Identify which cell holds the provided text, then report its (X, Y) central coordinate. 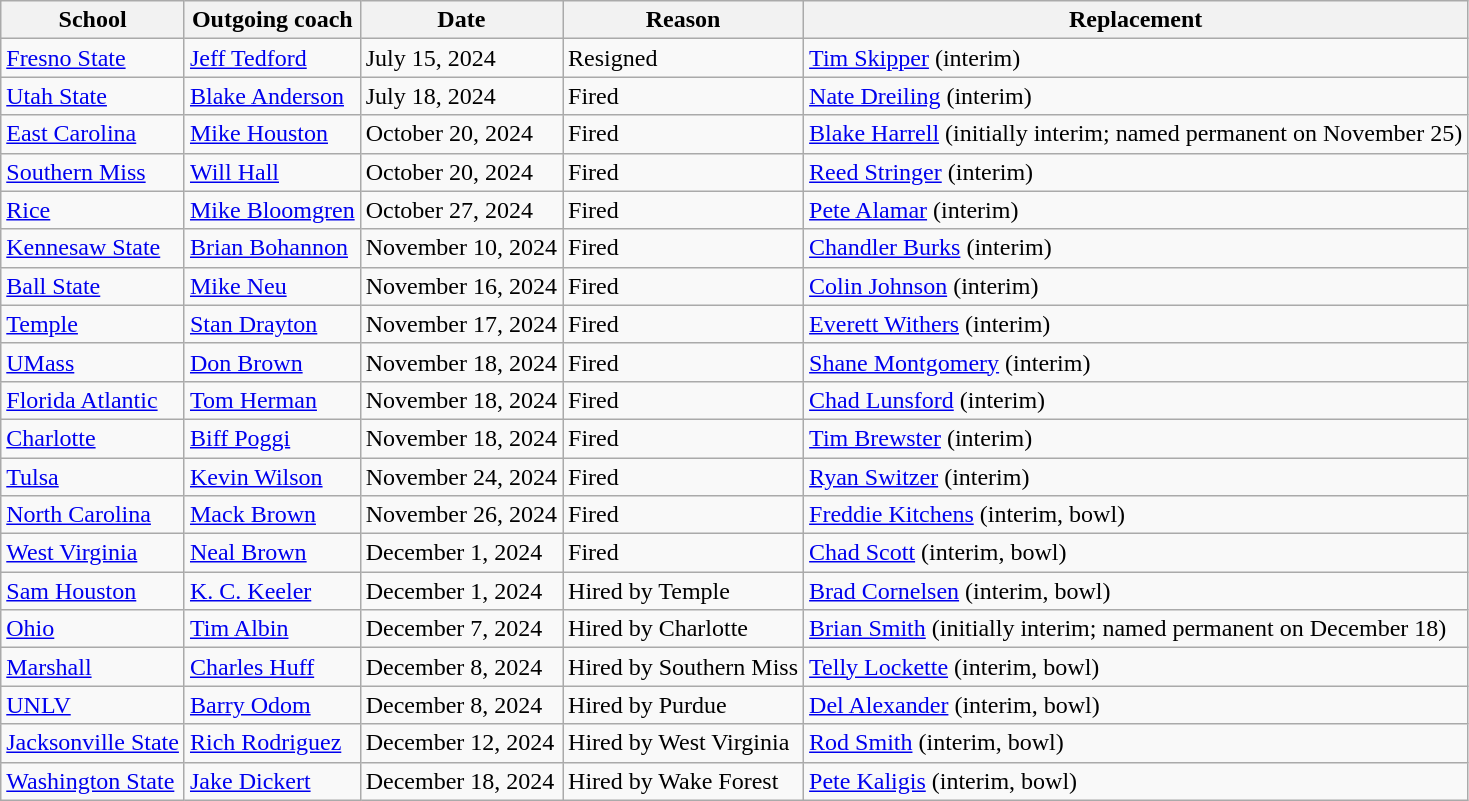
Mack Brown (272, 515)
December 12, 2024 (461, 743)
Ohio (93, 629)
North Carolina (93, 515)
Chandler Burks (interim) (1136, 248)
Mike Bloomgren (272, 210)
Rod Smith (interim, bowl) (1136, 743)
Tom Herman (272, 400)
Del Alexander (interim, bowl) (1136, 705)
School (93, 20)
October 27, 2024 (461, 210)
Tim Brewster (interim) (1136, 438)
Biff Poggi (272, 438)
Neal Brown (272, 553)
November 16, 2024 (461, 286)
Ball State (93, 286)
November 10, 2024 (461, 248)
Reason (684, 20)
November 17, 2024 (461, 324)
Chad Scott (interim, bowl) (1136, 553)
Jake Dickert (272, 781)
Utah State (93, 96)
Kennesaw State (93, 248)
East Carolina (93, 134)
Tulsa (93, 477)
November 24, 2024 (461, 477)
Reed Stringer (interim) (1136, 172)
Jacksonville State (93, 743)
Telly Lockette (interim, bowl) (1136, 667)
Brad Cornelsen (interim, bowl) (1136, 591)
Hired by Purdue (684, 705)
Ryan Switzer (interim) (1136, 477)
Nate Dreiling (interim) (1136, 96)
Temple (93, 324)
Chad Lunsford (interim) (1136, 400)
Southern Miss (93, 172)
Rich Rodriguez (272, 743)
Everett Withers (interim) (1136, 324)
Hired by Temple (684, 591)
Fresno State (93, 58)
Jeff Tedford (272, 58)
Mike Neu (272, 286)
Will Hall (272, 172)
Hired by Charlotte (684, 629)
Don Brown (272, 362)
Florida Atlantic (93, 400)
Brian Bohannon (272, 248)
Hired by West Virginia (684, 743)
Barry Odom (272, 705)
UMass (93, 362)
July 18, 2024 (461, 96)
Brian Smith (initially interim; named permanent on December 18) (1136, 629)
December 7, 2024 (461, 629)
Freddie Kitchens (interim, bowl) (1136, 515)
Shane Montgomery (interim) (1136, 362)
Colin Johnson (interim) (1136, 286)
Sam Houston (93, 591)
K. C. Keeler (272, 591)
December 18, 2024 (461, 781)
Date (461, 20)
Replacement (1136, 20)
Blake Anderson (272, 96)
Resigned (684, 58)
UNLV (93, 705)
Charles Huff (272, 667)
Marshall (93, 667)
Blake Harrell (initially interim; named permanent on November 25) (1136, 134)
Hired by Wake Forest (684, 781)
July 15, 2024 (461, 58)
Charlotte (93, 438)
West Virginia (93, 553)
Rice (93, 210)
Tim Albin (272, 629)
Outgoing coach (272, 20)
Pete Kaligis (interim, bowl) (1136, 781)
Tim Skipper (interim) (1136, 58)
November 26, 2024 (461, 515)
Stan Drayton (272, 324)
Pete Alamar (interim) (1136, 210)
Kevin Wilson (272, 477)
Mike Houston (272, 134)
Washington State (93, 781)
Hired by Southern Miss (684, 667)
